Scan for the cell matching the given text and deliver its (x, y) coordinate at center. 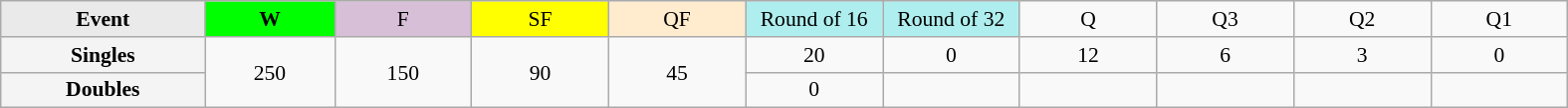
Round of 16 (814, 19)
3 (1362, 55)
Q1 (1499, 19)
F (403, 19)
250 (270, 72)
12 (1088, 55)
W (270, 19)
Singles (104, 55)
Q2 (1362, 19)
150 (403, 72)
Doubles (104, 90)
Event (104, 19)
6 (1226, 55)
90 (541, 72)
Round of 32 (951, 19)
45 (677, 72)
QF (677, 19)
Q (1088, 19)
20 (814, 55)
SF (541, 19)
Q3 (1226, 19)
